Return the [X, Y] coordinate for the center point of the cell that contains the specified text.  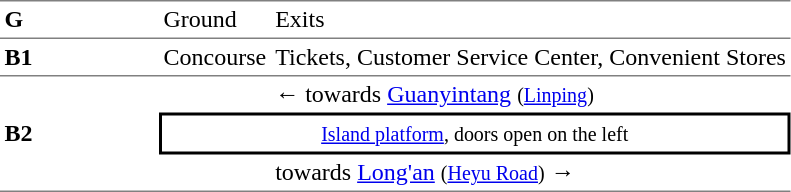
Tickets, Customer Service Center, Convenient Stores [531, 58]
B1 [80, 58]
Exits [531, 20]
towards Long'an (Heyu Road) → [531, 173]
Island platform, doors open on the left [474, 133]
G [80, 20]
Concourse [215, 58]
← towards Guanyintang (Linping) [531, 94]
B2 [80, 134]
Ground [215, 20]
